Pinpoint the cell where the given text exists, returning its [x, y] midpoint coordinate. 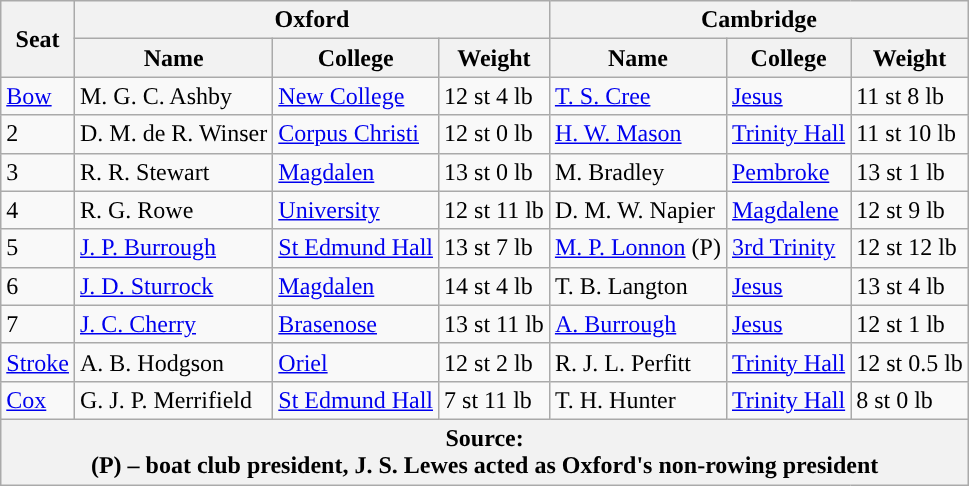
Oxford [312, 20]
13 st 4 lb [910, 286]
Stroke [38, 362]
13 st 1 lb [910, 172]
Cox [38, 400]
Seat [38, 39]
Pembroke [788, 172]
M. Bradley [638, 172]
14 st 4 lb [494, 286]
12 st 11 lb [494, 210]
12 st 1 lb [910, 324]
Bow [38, 96]
12 st 2 lb [494, 362]
12 st 9 lb [910, 210]
12 st 0.5 lb [910, 362]
M. G. C. Ashby [173, 96]
12 st 4 lb [494, 96]
R. J. L. Perfitt [638, 362]
T. B. Langton [638, 286]
8 st 0 lb [910, 400]
12 st 0 lb [494, 134]
University [356, 210]
13 st 11 lb [494, 324]
Corpus Christi [356, 134]
Source:(P) – boat club president, J. S. Lewes acted as Oxford's non-rowing president [485, 452]
3rd Trinity [788, 248]
7 st 11 lb [494, 400]
R. R. Stewart [173, 172]
13 st 7 lb [494, 248]
A. Burrough [638, 324]
New College [356, 96]
7 [38, 324]
6 [38, 286]
12 st 12 lb [910, 248]
Cambridge [758, 20]
D. M. W. Napier [638, 210]
13 st 0 lb [494, 172]
R. G. Rowe [173, 210]
J. D. Sturrock [173, 286]
T. S. Cree [638, 96]
2 [38, 134]
Magdalene [788, 210]
4 [38, 210]
M. P. Lonnon (P) [638, 248]
Brasenose [356, 324]
T. H. Hunter [638, 400]
H. W. Mason [638, 134]
11 st 8 lb [910, 96]
11 st 10 lb [910, 134]
D. M. de R. Winser [173, 134]
G. J. P. Merrifield [173, 400]
J. P. Burrough [173, 248]
5 [38, 248]
J. C. Cherry [173, 324]
Oriel [356, 362]
A. B. Hodgson [173, 362]
3 [38, 172]
